Search for the cell housing the specified text and yield its (X, Y) center coordinate. 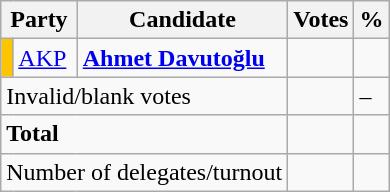
Party (39, 20)
– (372, 96)
% (372, 20)
AKP (45, 58)
Invalid/blank votes (144, 96)
Votes (321, 20)
Ahmet Davutoğlu (182, 58)
Total (144, 134)
Number of delegates/turnout (144, 172)
Candidate (182, 20)
